Output the (X, Y) coordinate of the center of the cell containing the given text.  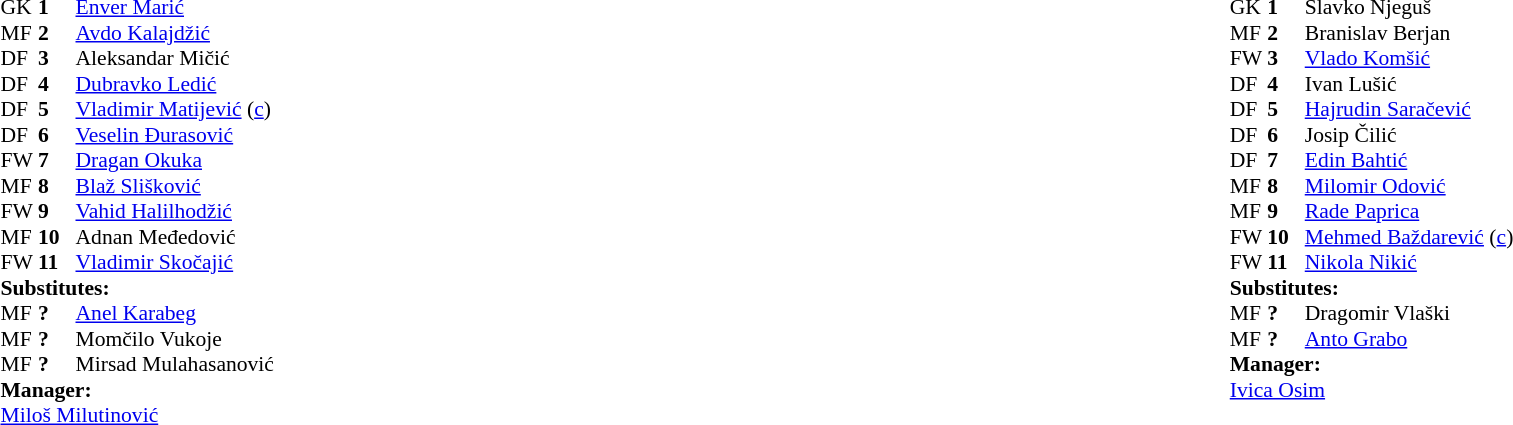
Blaž Slišković (226, 186)
Veselin Đurasović (226, 135)
Adnan Međedović (226, 237)
Dubravko Ledić (226, 84)
Manager: (188, 390)
Vladimir Matijević (c) (226, 109)
Aleksandar Mičić (226, 59)
Momčilo Vukoje (226, 339)
Vahid Halilhodžić (226, 211)
Mirsad Mulahasanović (226, 365)
Anel Karabeg (226, 313)
Substitutes: (188, 288)
Vladimir Skočajić (226, 263)
Avdo Kalajdžić (226, 33)
Dragan Okuka (226, 161)
